Detect which cell encompasses the target text, then output its [x, y] center coordinate. 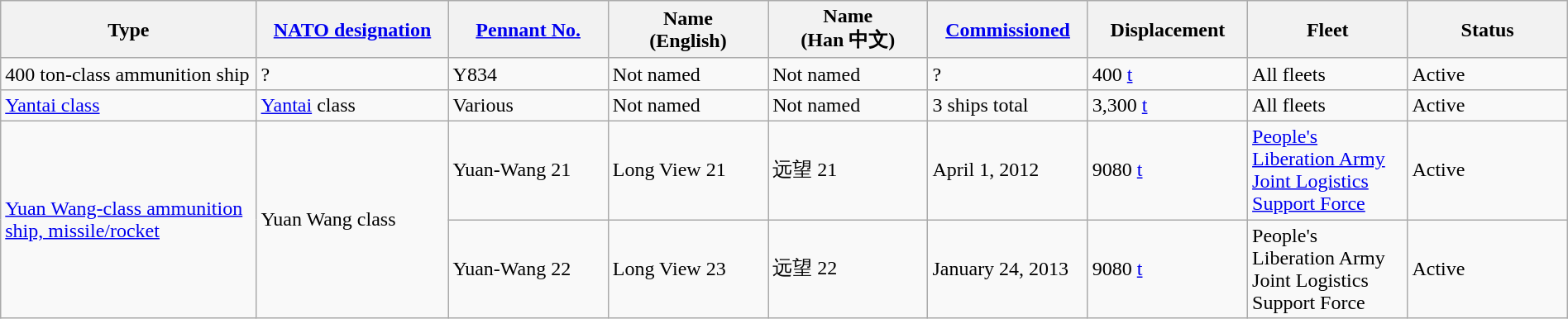
Pennant No. [528, 30]
NATO designation [352, 30]
Displacement [1168, 30]
Long View 21 [688, 170]
Yuan Wang class [352, 219]
Status [1487, 30]
Yuan-Wang 22 [528, 269]
400 ton-class ammunition ship [129, 74]
Name(Han 中文) [849, 30]
400 t [1168, 74]
Type [129, 30]
3 ships total [1007, 105]
April 1, 2012 [1007, 170]
January 24, 2013 [1007, 269]
Name(English) [688, 30]
Various [528, 105]
Y834 [528, 74]
Yuan Wang-class ammunition ship, missile/rocket [129, 219]
Fleet [1328, 30]
Commissioned [1007, 30]
Yuan-Wang 21 [528, 170]
远望 22 [849, 269]
3,300 t [1168, 105]
远望 21 [849, 170]
Long View 23 [688, 269]
